Search for the cell housing the specified text and yield its (x, y) center coordinate. 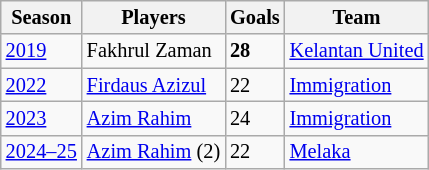
Melaka (357, 152)
2019 (42, 51)
Azim Rahim (154, 118)
Season (42, 17)
Firdaus Azizul (154, 85)
Players (154, 17)
Fakhrul Zaman (154, 51)
2024–25 (42, 152)
2022 (42, 85)
24 (255, 118)
Goals (255, 17)
Azim Rahim (2) (154, 152)
Team (357, 17)
28 (255, 51)
2023 (42, 118)
Kelantan United (357, 51)
